Find where the given text appears and provide that cell's center as [X, Y] coordinate. 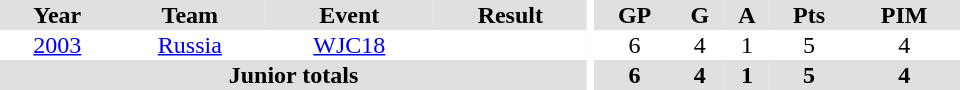
Pts [810, 15]
Year [58, 15]
Junior totals [294, 75]
GP [635, 15]
Event [349, 15]
Team [190, 15]
2003 [58, 45]
PIM [904, 15]
Russia [190, 45]
Result [511, 15]
G [700, 15]
A [747, 15]
WJC18 [349, 45]
